Return the (x, y) coordinate for the center point of the cell that contains the specified text.  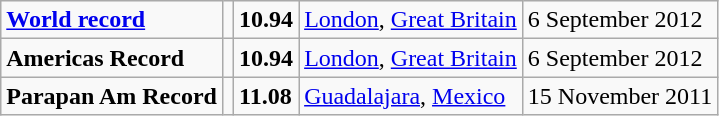
15 November 2011 (620, 96)
Parapan Am Record (112, 96)
11.08 (266, 96)
Americas Record (112, 58)
World record (112, 20)
Guadalajara, Mexico (411, 96)
